Detect which cell encompasses the target text, then output its [x, y] center coordinate. 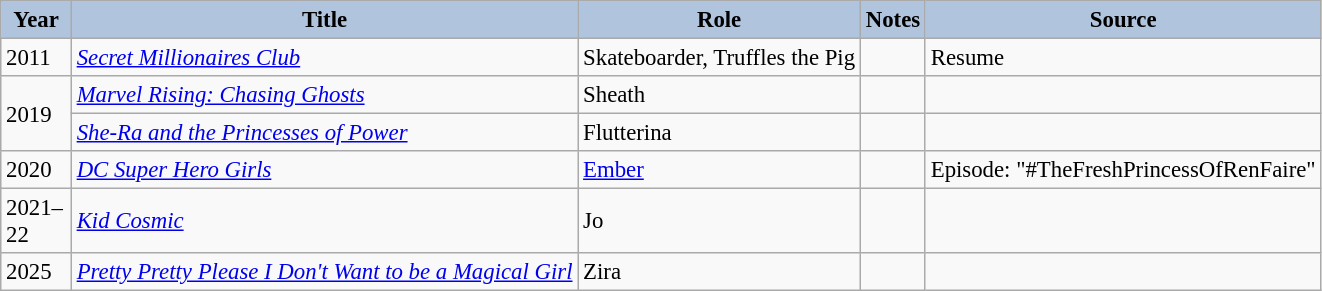
Role [720, 20]
Secret Millionaires Club [324, 58]
She-Ra and the Princesses of Power [324, 133]
Source [1123, 20]
Marvel Rising: Chasing Ghosts [324, 95]
Ember [720, 170]
Title [324, 20]
Year [36, 20]
2011 [36, 58]
Sheath [720, 95]
2019 [36, 114]
Kid Cosmic [324, 222]
2021–22 [36, 222]
Skateboarder, Truffles the Pig [720, 58]
Flutterina [720, 133]
2020 [36, 170]
Jo [720, 222]
Episode: "#TheFreshPrincessOfRenFaire" [1123, 170]
Resume [1123, 58]
DC Super Hero Girls [324, 170]
Notes [892, 20]
